From the cell containing the given text, extract its center point as (X, Y) coordinate. 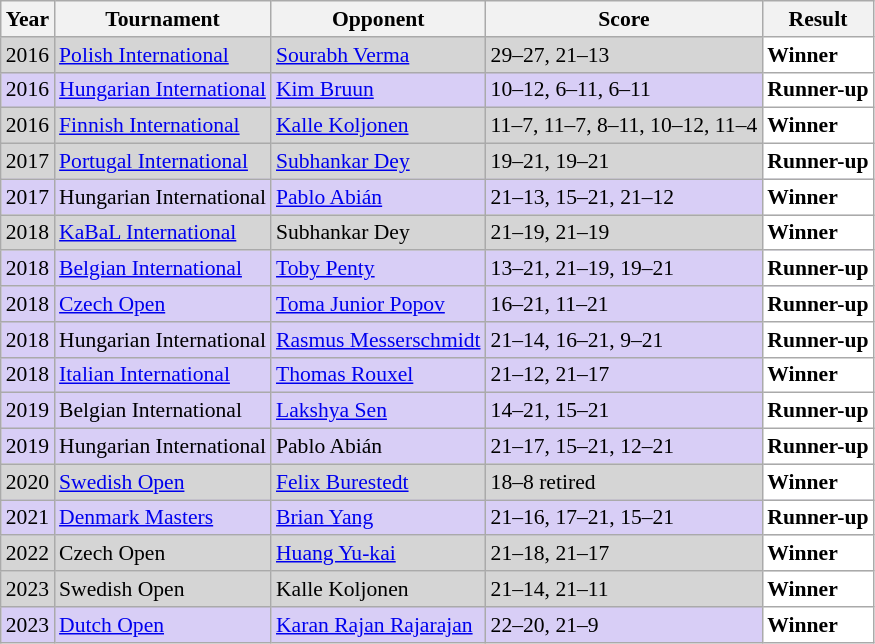
Toby Penty (378, 269)
21–14, 16–21, 9–21 (624, 340)
2020 (28, 482)
21–16, 17–21, 15–21 (624, 518)
Thomas Rouxel (378, 375)
Finnish International (162, 126)
Result (818, 19)
Year (28, 19)
Huang Yu-kai (378, 554)
Polish International (162, 55)
29–27, 21–13 (624, 55)
11–7, 11–7, 8–11, 10–12, 11–4 (624, 126)
Italian International (162, 375)
21–19, 21–19 (624, 233)
13–21, 21–19, 19–21 (624, 269)
Tournament (162, 19)
2021 (28, 518)
21–17, 15–21, 12–21 (624, 447)
21–12, 21–17 (624, 375)
Sourabh Verma (378, 55)
21–13, 15–21, 21–12 (624, 197)
14–21, 15–21 (624, 411)
Opponent (378, 19)
Lakshya Sen (378, 411)
Felix Burestedt (378, 482)
19–21, 19–21 (624, 162)
21–14, 21–11 (624, 589)
18–8 retired (624, 482)
Kim Bruun (378, 90)
2022 (28, 554)
16–21, 11–21 (624, 304)
Denmark Masters (162, 518)
Toma Junior Popov (378, 304)
Brian Yang (378, 518)
KaBaL International (162, 233)
Rasmus Messerschmidt (378, 340)
Dutch Open (162, 625)
22–20, 21–9 (624, 625)
Karan Rajan Rajarajan (378, 625)
Score (624, 19)
10–12, 6–11, 6–11 (624, 90)
Portugal International (162, 162)
21–18, 21–17 (624, 554)
